Detect which cell encompasses the target text, then output its [x, y] center coordinate. 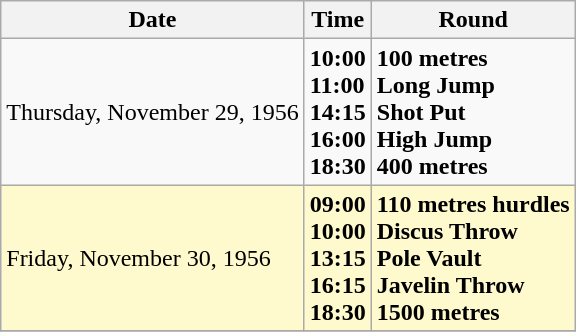
Friday, November 30, 1956 [152, 258]
110 metres hurdlesDiscus ThrowPole VaultJavelin Throw1500 metres [473, 258]
Thursday, November 29, 1956 [152, 112]
Round [473, 20]
Date [152, 20]
09:0010:0013:1516:1518:30 [338, 258]
Time [338, 20]
10:0011:0014:1516:0018:30 [338, 112]
100 metresLong JumpShot PutHigh Jump400 metres [473, 112]
